For the text-containing cell, return its midpoint in [x, y] coordinate format. 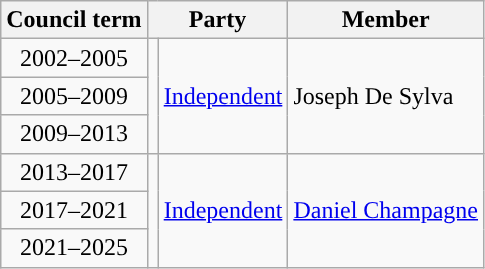
2021–2025 [74, 248]
Council term [74, 20]
2017–2021 [74, 210]
2009–2013 [74, 134]
Member [386, 20]
Joseph De Sylva [386, 96]
Daniel Champagne [386, 210]
2002–2005 [74, 58]
2005–2009 [74, 96]
2013–2017 [74, 172]
Party [218, 20]
